Search for the cell housing the specified text and yield its [x, y] center coordinate. 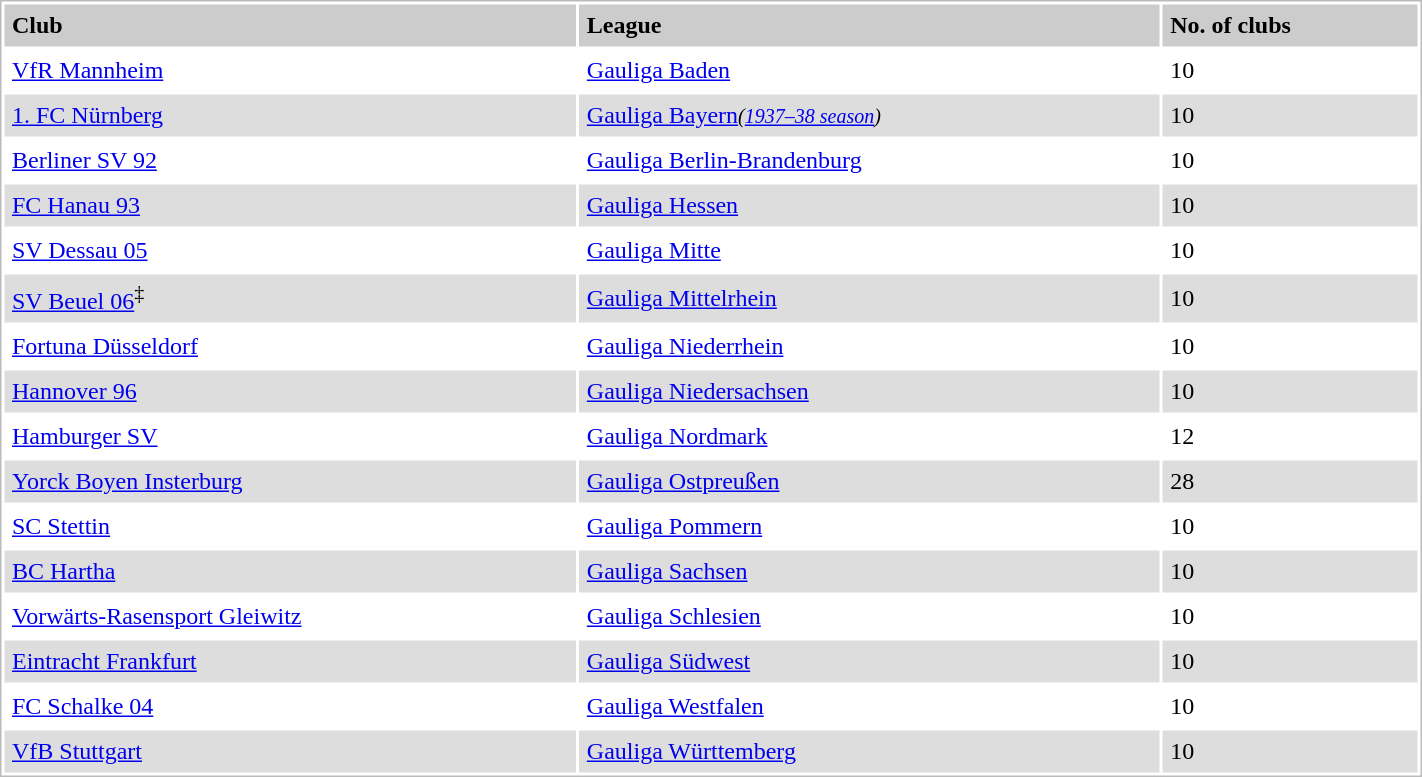
12 [1290, 437]
No. of clubs [1290, 25]
Gauliga Sachsen [869, 572]
Fortuna Düsseldorf [290, 347]
Gauliga Westfalen [869, 707]
1. FC Nürnberg [290, 115]
BC Hartha [290, 572]
SV Dessau 05 [290, 251]
Berliner SV 92 [290, 161]
Gauliga Berlin-Brandenburg [869, 161]
Gauliga Schlesien [869, 617]
Gauliga Niederrhein [869, 347]
Gauliga Württemberg [869, 752]
VfB Stuttgart [290, 752]
Gauliga Nordmark [869, 437]
Gauliga Pommern [869, 527]
Gauliga Mittelrhein [869, 298]
Club [290, 25]
Gauliga Bayern(1937–38 season) [869, 115]
SV Beuel 06‡ [290, 298]
Eintracht Frankfurt [290, 662]
Gauliga Niedersachsen [869, 392]
Vorwärts-Rasensport Gleiwitz [290, 617]
Gauliga Ostpreußen [869, 482]
Gauliga Baden [869, 71]
Hamburger SV [290, 437]
FC Schalke 04 [290, 707]
VfR Mannheim [290, 71]
Yorck Boyen Insterburg [290, 482]
28 [1290, 482]
Gauliga Südwest [869, 662]
Gauliga Mitte [869, 251]
Hannover 96 [290, 392]
Gauliga Hessen [869, 205]
SC Stettin [290, 527]
League [869, 25]
FC Hanau 93 [290, 205]
